Capture the cell that displays the provided text and extract its (X, Y) central coordinate. 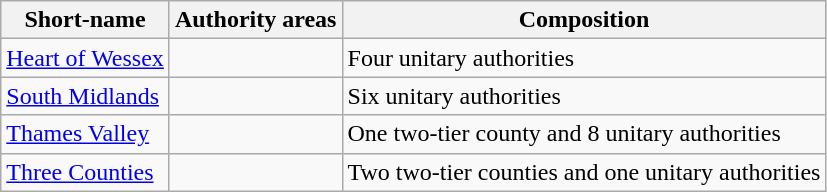
South Midlands (86, 96)
Heart of Wessex (86, 58)
Composition (584, 20)
Short-name (86, 20)
Three Counties (86, 172)
Two two-tier counties and one unitary authorities (584, 172)
Six unitary authorities (584, 96)
Authority areas (256, 20)
Thames Valley (86, 134)
One two-tier county and 8 unitary authorities (584, 134)
Four unitary authorities (584, 58)
